For the text-containing cell, return its midpoint in [X, Y] coordinate format. 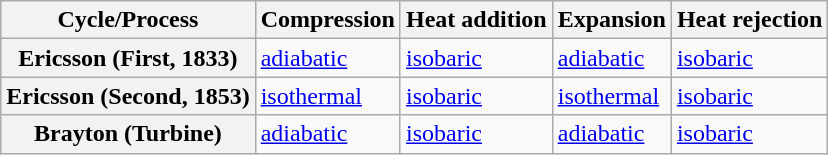
Heat addition [476, 20]
Compression [328, 20]
Ericsson (First, 1833) [128, 58]
Expansion [612, 20]
Ericsson (Second, 1853) [128, 96]
Heat rejection [750, 20]
Cycle/Process [128, 20]
Brayton (Turbine) [128, 134]
